Find where the given text appears and provide that cell's center as (x, y) coordinate. 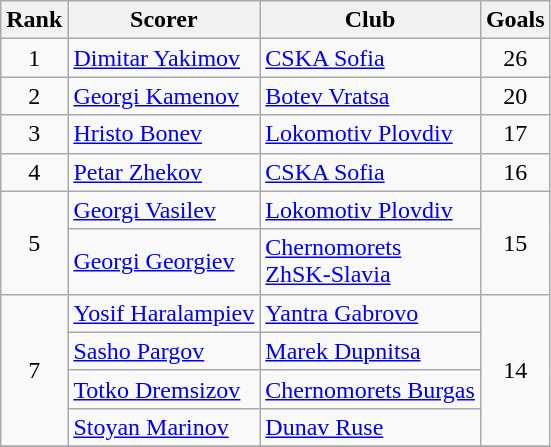
Botev Vratsa (370, 96)
Totko Dremsizov (164, 389)
Rank (34, 20)
Chernomorets Burgas (370, 389)
Petar Zhekov (164, 172)
Marek Dupnitsa (370, 351)
Yantra Gabrovo (370, 313)
16 (515, 172)
ChernomoretsZhSK-Slavia (370, 262)
Stoyan Marinov (164, 427)
Georgi Georgiev (164, 262)
Scorer (164, 20)
26 (515, 58)
Sasho Pargov (164, 351)
Georgi Vasilev (164, 210)
Club (370, 20)
3 (34, 134)
Hristo Bonev (164, 134)
Dunav Ruse (370, 427)
17 (515, 134)
14 (515, 370)
2 (34, 96)
Yosif Haralampiev (164, 313)
Georgi Kamenov (164, 96)
4 (34, 172)
20 (515, 96)
1 (34, 58)
15 (515, 242)
5 (34, 242)
Dimitar Yakimov (164, 58)
7 (34, 370)
Goals (515, 20)
